For the text-containing cell, return its midpoint in [x, y] coordinate format. 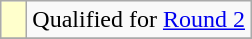
Qualified for Round 2 [139, 20]
